Identify which cell holds the provided text, then report its (x, y) central coordinate. 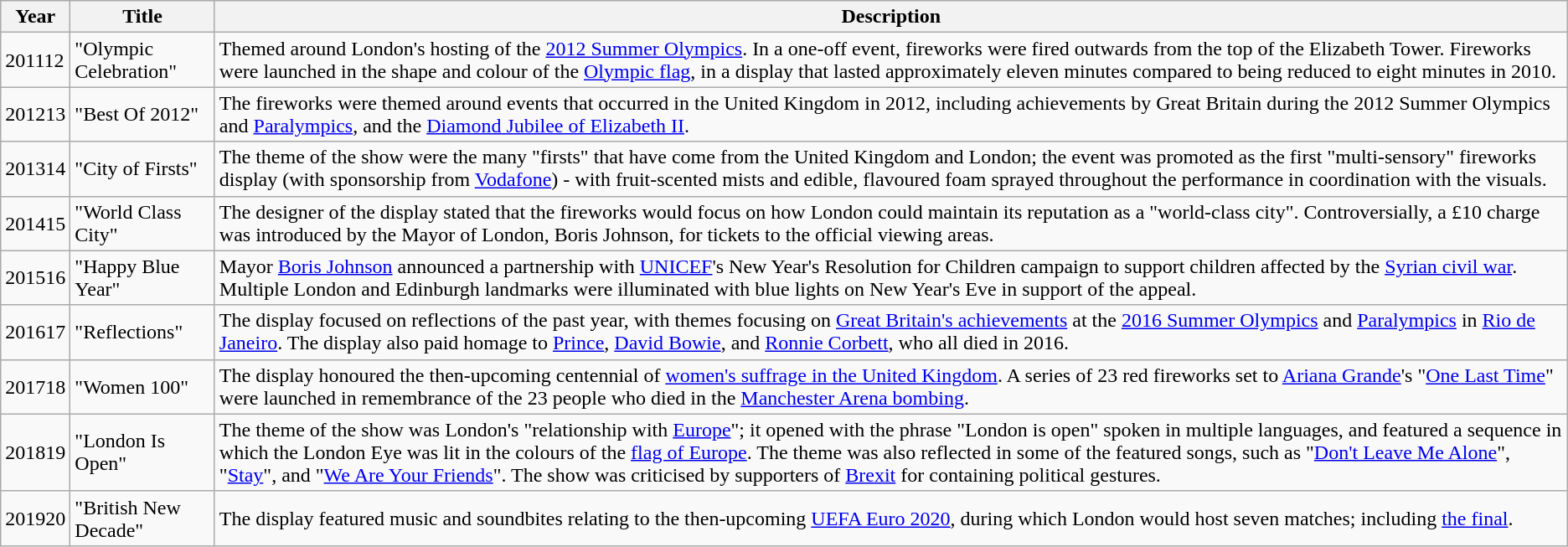
"Reflections" (142, 332)
201920 (35, 518)
201213 (35, 114)
"Olympic Celebration" (142, 60)
201617 (35, 332)
"London Is Open" (142, 452)
"World Class City" (142, 223)
"Happy Blue Year" (142, 278)
Description (891, 17)
"City of Firsts" (142, 169)
201819 (35, 452)
Year (35, 17)
"British New Decade" (142, 518)
Title (142, 17)
"Women 100" (142, 387)
201718 (35, 387)
"Best Of 2012" (142, 114)
201516 (35, 278)
201415 (35, 223)
201314 (35, 169)
201112 (35, 60)
